Return (X, Y) of the center of cell containing provided text 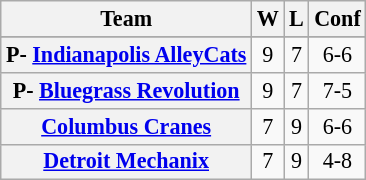
Detroit Mechanix (126, 162)
Conf (338, 18)
7-5 (338, 90)
P- Indianapolis AlleyCats (126, 54)
L (296, 18)
W (268, 18)
Team (126, 18)
4-8 (338, 162)
Columbus Cranes (126, 126)
P- Bluegrass Revolution (126, 90)
